Determine the [X, Y] coordinate at the center of the cell enclosing the given text.  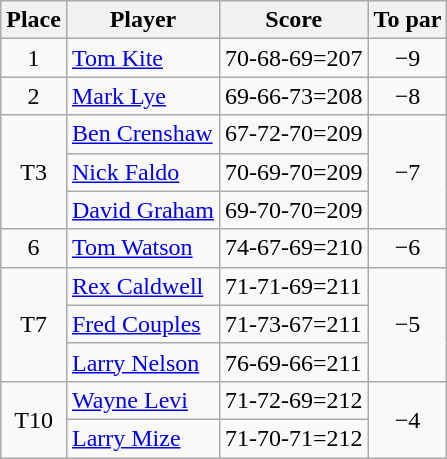
Rex Caldwell [142, 286]
T3 [34, 172]
71-70-71=212 [294, 438]
−9 [408, 58]
71-71-69=211 [294, 286]
70-68-69=207 [294, 58]
Tom Watson [142, 248]
71-72-69=212 [294, 400]
67-72-70=209 [294, 134]
−6 [408, 248]
−5 [408, 324]
Fred Couples [142, 324]
1 [34, 58]
Tom Kite [142, 58]
69-66-73=208 [294, 96]
To par [408, 20]
Nick Faldo [142, 172]
Mark Lye [142, 96]
−8 [408, 96]
Larry Nelson [142, 362]
6 [34, 248]
Larry Mize [142, 438]
David Graham [142, 210]
Score [294, 20]
69-70-70=209 [294, 210]
76-69-66=211 [294, 362]
2 [34, 96]
Place [34, 20]
71-73-67=211 [294, 324]
T10 [34, 419]
74-67-69=210 [294, 248]
−4 [408, 419]
70-69-70=209 [294, 172]
Ben Crenshaw [142, 134]
Player [142, 20]
−7 [408, 172]
T7 [34, 324]
Wayne Levi [142, 400]
